Determine the (x, y) coordinate at the center of the cell enclosing the given text.  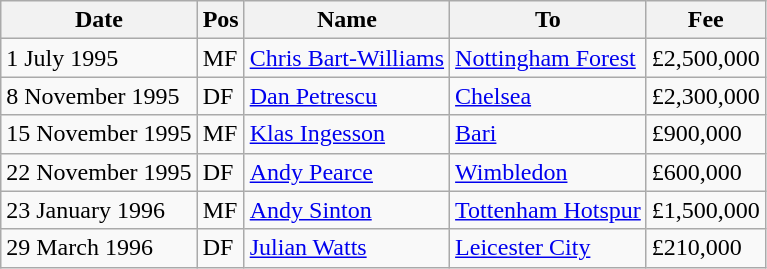
Andy Pearce (346, 172)
23 January 1996 (99, 210)
Chelsea (548, 96)
Tottenham Hotspur (548, 210)
15 November 1995 (99, 134)
22 November 1995 (99, 172)
1 July 1995 (99, 58)
Dan Petrescu (346, 96)
To (548, 20)
£1,500,000 (706, 210)
£210,000 (706, 248)
Pos (220, 20)
£2,500,000 (706, 58)
Chris Bart-Williams (346, 58)
Klas Ingesson (346, 134)
8 November 1995 (99, 96)
Wimbledon (548, 172)
Julian Watts (346, 248)
Leicester City (548, 248)
£2,300,000 (706, 96)
29 March 1996 (99, 248)
Andy Sinton (346, 210)
Nottingham Forest (548, 58)
Date (99, 20)
£600,000 (706, 172)
£900,000 (706, 134)
Bari (548, 134)
Name (346, 20)
Fee (706, 20)
